Extract the [X, Y] coordinate from the center of the cell holding the provided text.  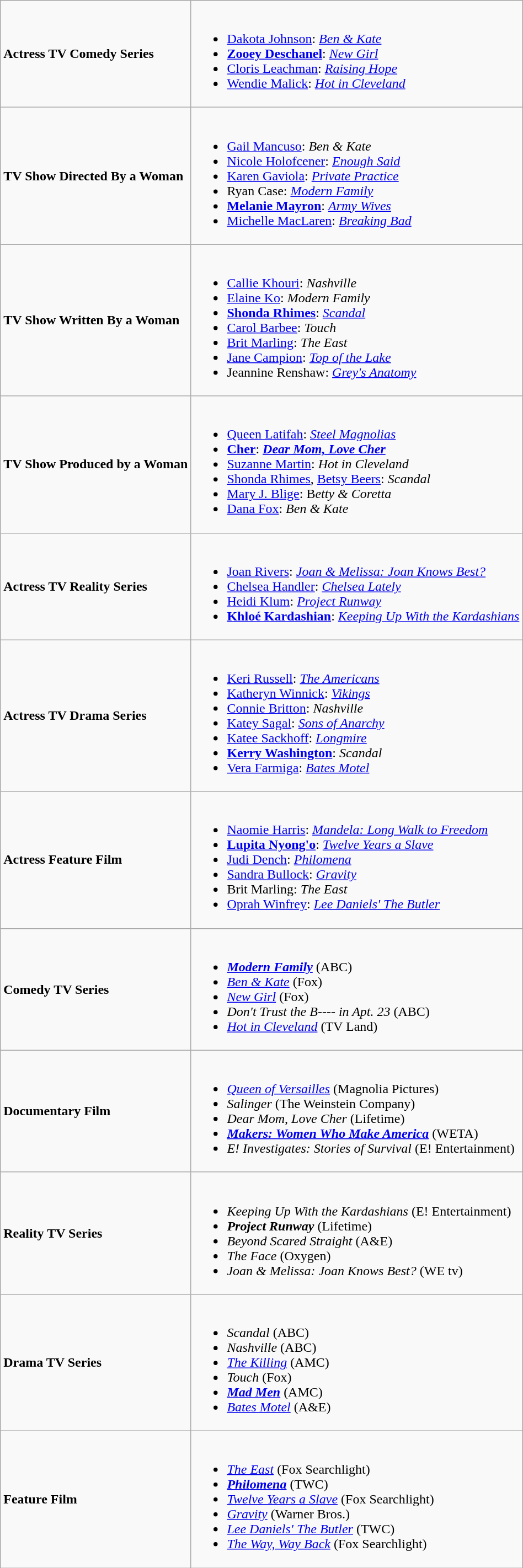
Actress TV Reality Series [96, 586]
Modern Family (ABC)Ben & Kate (Fox)New Girl (Fox)Don't Trust the B---- in Apt. 23 (ABC)Hot in Cleveland (TV Land) [356, 989]
Comedy TV Series [96, 989]
Documentary Film [96, 1111]
Dakota Johnson: Ben & KateZooey Deschanel: New GirlCloris Leachman: Raising HopeWendie Malick: Hot in Cleveland [356, 54]
Actress TV Comedy Series [96, 54]
Actress TV Drama Series [96, 716]
TV Show Written By a Woman [96, 320]
TV Show Produced by a Woman [96, 464]
Feature Film [96, 1499]
Scandal (ABC)Nashville (ABC)The Killing (AMC)Touch (Fox)Mad Men (AMC)Bates Motel (A&E) [356, 1362]
TV Show Directed By a Woman [96, 176]
Actress Feature Film [96, 860]
Reality TV Series [96, 1233]
Drama TV Series [96, 1362]
